Return (X, Y) of the center of cell containing provided text 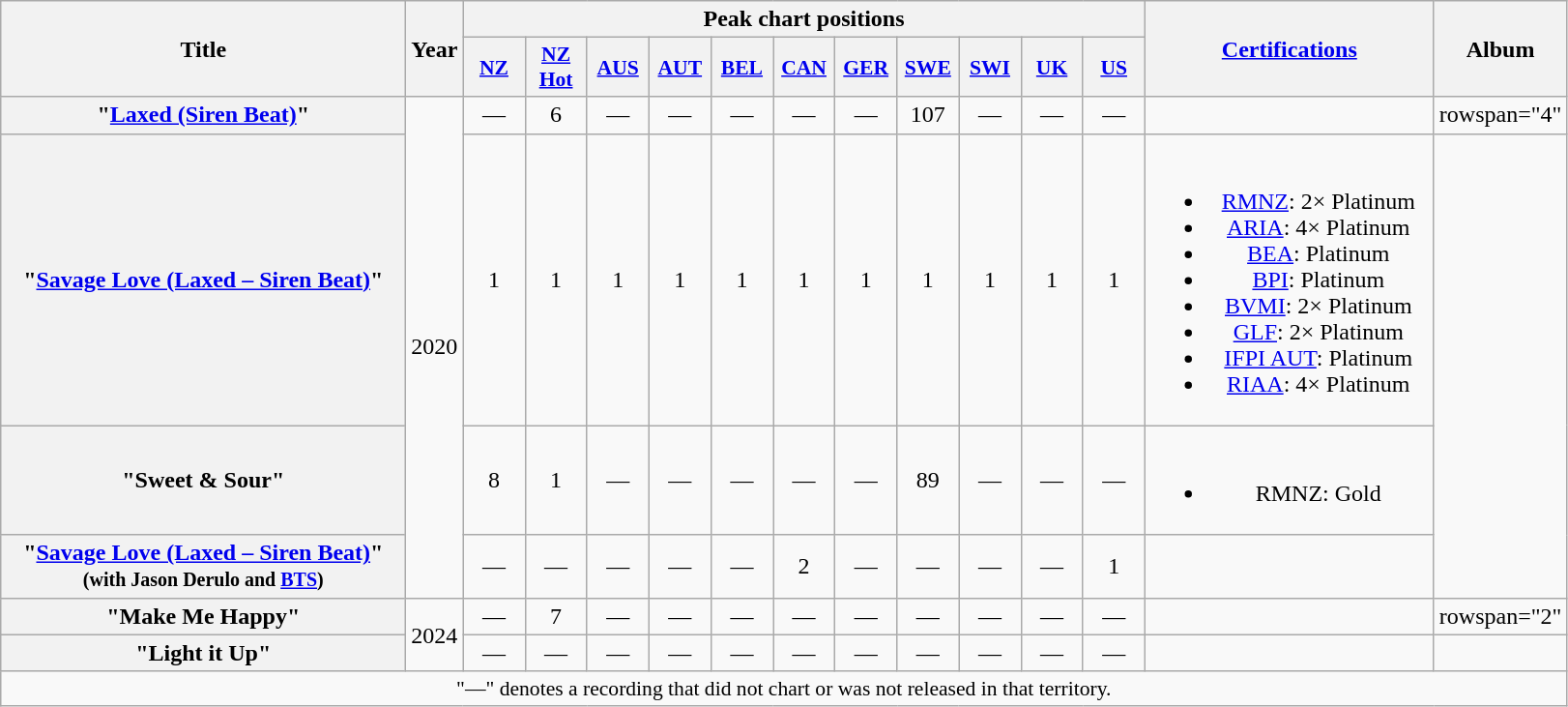
US (1114, 68)
CAN (804, 68)
rowspan="4" (1500, 115)
"Savage Love (Laxed – Siren Beat)" (203, 280)
rowspan="2" (1500, 616)
Peak chart positions (804, 19)
"Savage Love (Laxed – Siren Beat)" (with Jason Derulo and BTS) (203, 567)
8 (494, 480)
AUT (680, 68)
SWE (928, 68)
NZ (494, 68)
6 (556, 115)
2020 (435, 347)
"—" denotes a recording that did not chart or was not released in that territory. (784, 689)
Album (1500, 48)
GER (866, 68)
"Make Me Happy" (203, 616)
RMNZ: Gold (1290, 480)
"Light it Up" (203, 653)
"Laxed (Siren Beat)" (203, 115)
107 (928, 115)
Year (435, 48)
BEL (741, 68)
2024 (435, 634)
2 (804, 567)
89 (928, 480)
NZ Hot (556, 68)
Title (203, 48)
7 (556, 616)
Certifications (1290, 48)
SWI (990, 68)
RMNZ: 2× PlatinumARIA: 4× PlatinumBEA: PlatinumBPI: PlatinumBVMI: 2× PlatinumGLF: 2× PlatinumIFPI AUT: PlatinumRIAA: 4× Platinum (1290, 280)
AUS (618, 68)
UK (1052, 68)
"Sweet & Sour" (203, 480)
